Find where the given text appears and provide that cell's center as [x, y] coordinate. 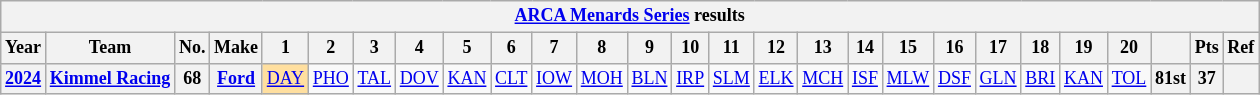
BLN [650, 78]
CLT [512, 78]
10 [690, 48]
ISF [866, 78]
4 [419, 48]
1 [285, 48]
2 [330, 48]
Kimmel Racing [110, 78]
Ref [1241, 48]
14 [866, 48]
DAY [285, 78]
Ford [236, 78]
37 [1206, 78]
BRI [1040, 78]
MLW [908, 78]
ELK [776, 78]
16 [955, 48]
TOL [1128, 78]
7 [554, 48]
IRP [690, 78]
11 [731, 48]
MOH [602, 78]
3 [374, 48]
DSF [955, 78]
17 [998, 48]
5 [467, 48]
15 [908, 48]
SLM [731, 78]
Year [24, 48]
IOW [554, 78]
Team [110, 48]
81st [1171, 78]
TAL [374, 78]
PHO [330, 78]
2024 [24, 78]
ARCA Menards Series results [630, 16]
9 [650, 48]
13 [823, 48]
18 [1040, 48]
No. [192, 48]
Pts [1206, 48]
19 [1084, 48]
GLN [998, 78]
8 [602, 48]
20 [1128, 48]
12 [776, 48]
MCH [823, 78]
Make [236, 48]
DOV [419, 78]
68 [192, 78]
6 [512, 48]
